Scan for the cell matching the given text and deliver its (x, y) coordinate at center. 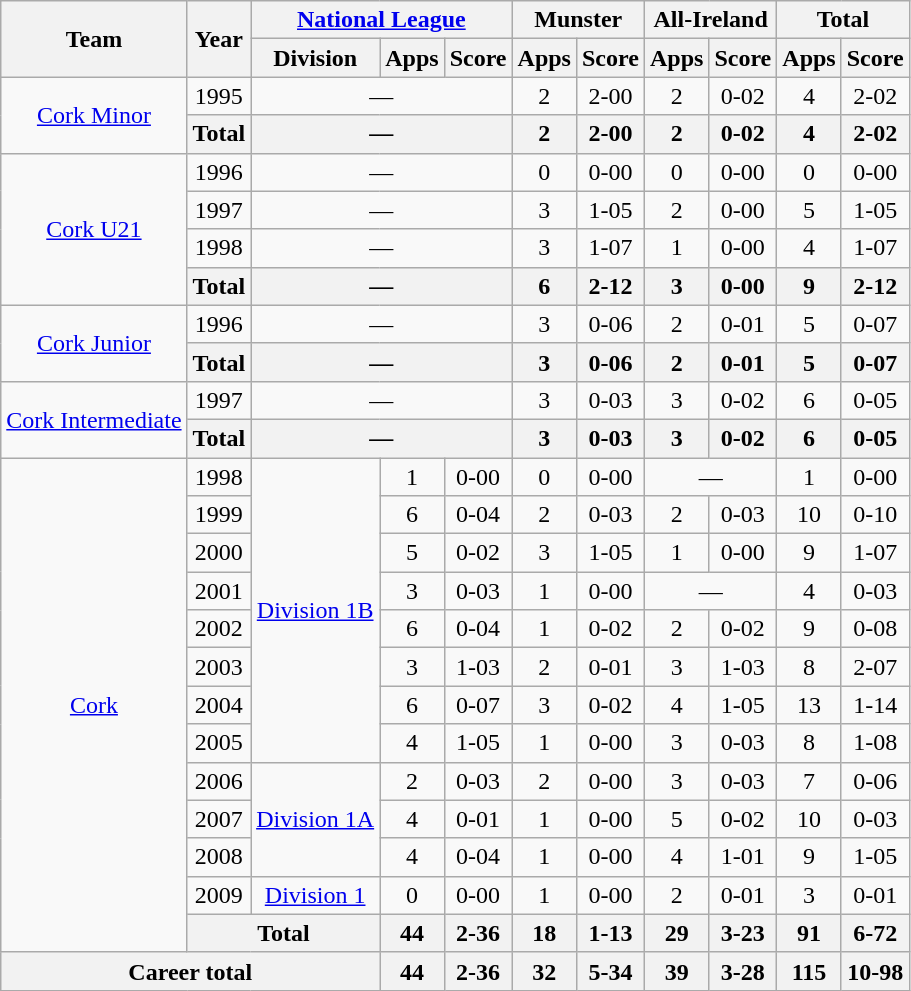
2007 (219, 819)
Munster (578, 20)
2008 (219, 857)
10-98 (875, 971)
National League (382, 20)
1-08 (875, 743)
0-10 (875, 515)
1-13 (610, 933)
32 (544, 971)
Cork U21 (94, 229)
39 (676, 971)
Division 1B (316, 610)
Team (94, 39)
0-08 (875, 629)
2-07 (875, 667)
1995 (219, 96)
29 (676, 933)
Division 1A (316, 819)
3-28 (743, 971)
Career total (190, 971)
1-14 (875, 705)
6-72 (875, 933)
1-01 (743, 857)
91 (809, 933)
Year (219, 39)
Cork Intermediate (94, 419)
115 (809, 971)
Cork Minor (94, 115)
All-Ireland (710, 20)
Cork (94, 706)
Division 1 (316, 895)
3-23 (743, 933)
1999 (219, 515)
2004 (219, 705)
2005 (219, 743)
2003 (219, 667)
Cork Junior (94, 343)
13 (809, 705)
Division (316, 58)
2000 (219, 553)
2001 (219, 591)
18 (544, 933)
5-34 (610, 971)
2002 (219, 629)
2009 (219, 895)
7 (809, 781)
2006 (219, 781)
